Scan for the cell matching the given text and deliver its (X, Y) coordinate at center. 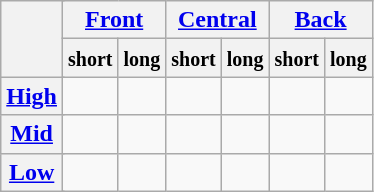
High (32, 96)
Central (218, 20)
Back (320, 20)
Low (32, 172)
Mid (32, 134)
Front (114, 20)
